Provide the (x, y) coordinate of the cell's center where the given text is located.  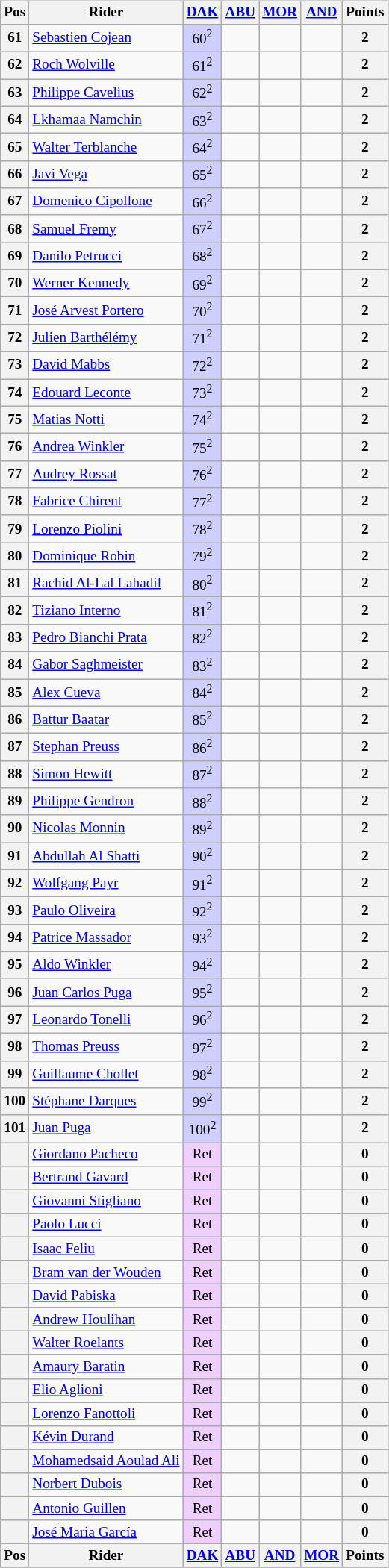
702 (202, 310)
672 (202, 228)
83 (15, 637)
Lorenzo Fanottoli (106, 1414)
Leonardo Tonelli (106, 1019)
71 (15, 310)
94 (15, 937)
942 (202, 966)
87 (15, 748)
652 (202, 175)
Pedro Bianchi Prata (106, 637)
Patrice Massador (106, 937)
Stéphane Darques (106, 1102)
Elio Aglioni (106, 1390)
99 (15, 1075)
Juan Puga (106, 1128)
682 (202, 257)
Bertrand Gavard (106, 1178)
Andrea Winkler (106, 448)
832 (202, 666)
722 (202, 366)
872 (202, 775)
Alex Cueva (106, 693)
Norbert Dubois (106, 1485)
972 (202, 1048)
74 (15, 393)
101 (15, 1128)
852 (202, 719)
Abdullah Al Shatti (106, 857)
Sebastien Cojean (106, 39)
882 (202, 802)
73 (15, 366)
62 (15, 66)
67 (15, 202)
Bram van der Wouden (106, 1272)
932 (202, 937)
Audrey Rossat (106, 475)
93 (15, 910)
742 (202, 419)
Javi Vega (106, 175)
642 (202, 148)
Philippe Gendron (106, 802)
63 (15, 93)
862 (202, 748)
902 (202, 857)
952 (202, 993)
982 (202, 1075)
80 (15, 557)
Aldo Winkler (106, 966)
692 (202, 284)
77 (15, 475)
Gabor Saghmeister (106, 666)
Juan Carlos Puga (106, 993)
89 (15, 802)
Guillaume Chollet (106, 1075)
622 (202, 93)
95 (15, 966)
602 (202, 39)
64 (15, 119)
Amaury Baratin (106, 1366)
José Maria García (106, 1532)
1002 (202, 1128)
75 (15, 419)
Mohamedsaid Aoulad Ali (106, 1461)
Giordano Pacheco (106, 1155)
José Arvest Portero (106, 310)
Danilo Petrucci (106, 257)
Battur Baatar (106, 719)
78 (15, 502)
91 (15, 857)
68 (15, 228)
Giovanni Stigliano (106, 1202)
Edouard Leconte (106, 393)
88 (15, 775)
Philippe Cavelius (106, 93)
Walter Terblanche (106, 148)
812 (202, 610)
Julien Barthélémy (106, 339)
96 (15, 993)
100 (15, 1102)
82 (15, 610)
Isaac Feliu (106, 1249)
65 (15, 148)
Lkhamaa Namchin (106, 119)
Werner Kennedy (106, 284)
Paulo Oliveira (106, 910)
Simon Hewitt (106, 775)
66 (15, 175)
Dominique Robin (106, 557)
Samuel Fremy (106, 228)
98 (15, 1048)
70 (15, 284)
892 (202, 828)
Nicolas Monnin (106, 828)
Paolo Lucci (106, 1225)
Lorenzo Piolini (106, 528)
85 (15, 693)
912 (202, 884)
752 (202, 448)
90 (15, 828)
Matias Notti (106, 419)
842 (202, 693)
Wolfgang Payr (106, 884)
612 (202, 66)
Domenico Cipollone (106, 202)
Walter Roelants (106, 1343)
David Pabiska (106, 1296)
772 (202, 502)
792 (202, 557)
802 (202, 584)
Thomas Preuss (106, 1048)
962 (202, 1019)
76 (15, 448)
822 (202, 637)
922 (202, 910)
Stephan Preuss (106, 748)
732 (202, 393)
782 (202, 528)
Roch Wolville (106, 66)
Andrew Houlihan (106, 1319)
92 (15, 884)
97 (15, 1019)
762 (202, 475)
84 (15, 666)
Kévin Durand (106, 1437)
72 (15, 339)
69 (15, 257)
632 (202, 119)
David Mabbs (106, 366)
81 (15, 584)
86 (15, 719)
Tiziano Interno (106, 610)
662 (202, 202)
Rachid Al-Lal Lahadil (106, 584)
Antonio Guillen (106, 1508)
61 (15, 39)
Fabrice Chirent (106, 502)
79 (15, 528)
992 (202, 1102)
712 (202, 339)
